From the cell containing the given text, extract its center point as [x, y] coordinate. 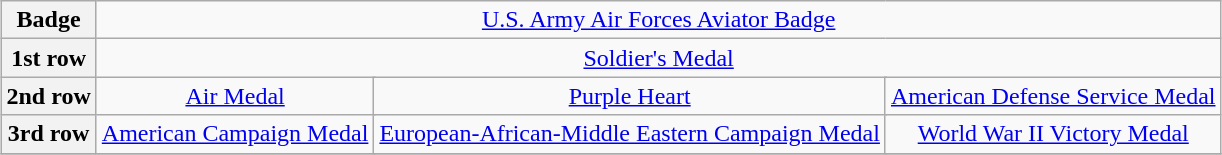
American Defense Service Medal [1053, 96]
American Campaign Medal [235, 134]
European-African-Middle Eastern Campaign Medal [630, 134]
Purple Heart [630, 96]
1st row [48, 58]
Badge [48, 20]
3rd row [48, 134]
Air Medal [235, 96]
Soldier's Medal [658, 58]
2nd row [48, 96]
U.S. Army Air Forces Aviator Badge [658, 20]
World War II Victory Medal [1053, 134]
